Identify which cell holds the provided text, then report its (X, Y) central coordinate. 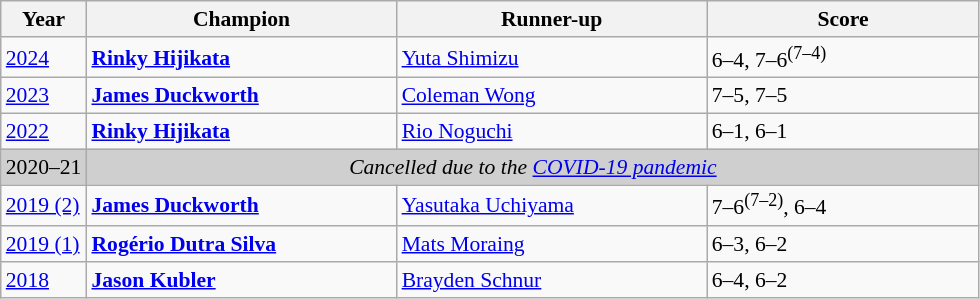
2020–21 (44, 167)
2019 (2) (44, 206)
Cancelled due to the COVID-19 pandemic (532, 167)
2024 (44, 58)
6–4, 6–2 (844, 280)
6–1, 6–1 (844, 132)
7–5, 7–5 (844, 96)
2023 (44, 96)
Rio Noguchi (552, 132)
6–3, 6–2 (844, 244)
Jason Kubler (241, 280)
2019 (1) (44, 244)
Runner-up (552, 19)
Champion (241, 19)
2018 (44, 280)
Mats Moraing (552, 244)
Rogério Dutra Silva (241, 244)
Yasutaka Uchiyama (552, 206)
Coleman Wong (552, 96)
Brayden Schnur (552, 280)
Year (44, 19)
2022 (44, 132)
Score (844, 19)
Yuta Shimizu (552, 58)
7–6(7–2), 6–4 (844, 206)
6–4, 7–6(7–4) (844, 58)
